Find where the given text appears and provide that cell's center as [X, Y] coordinate. 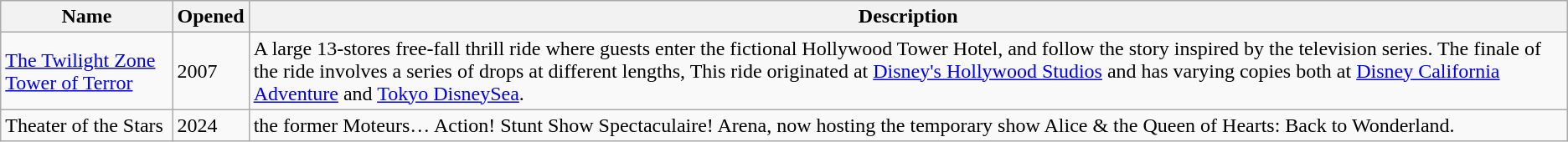
Opened [211, 17]
Name [87, 17]
The Twilight Zone Tower of Terror [87, 71]
2007 [211, 71]
the former Moteurs… Action! Stunt Show Spectaculaire! Arena, now hosting the temporary show Alice & the Queen of Hearts: Back to Wonderland. [908, 125]
2024 [211, 125]
Theater of the Stars [87, 125]
Description [908, 17]
